Return [x, y] of the center of cell containing provided text 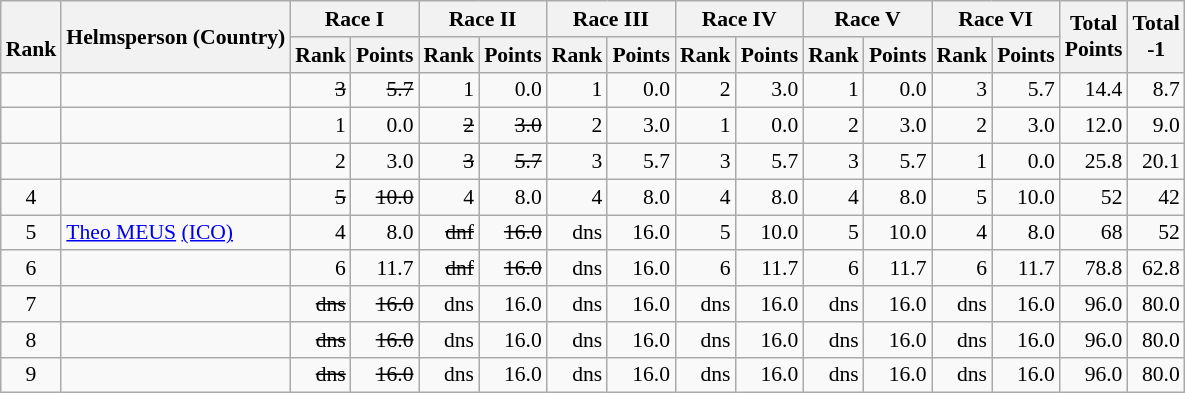
20.1 [1156, 162]
Race III [611, 19]
9 [32, 375]
7 [32, 304]
68 [1094, 233]
42 [1156, 197]
Race V [867, 19]
12.0 [1094, 126]
8.7 [1156, 90]
9.0 [1156, 126]
78.8 [1094, 269]
Total-1 [1156, 36]
25.8 [1094, 162]
Race I [354, 19]
Helmsperson (Country) [176, 36]
Total Points [1094, 36]
Theo MEUS (ICO) [176, 233]
62.8 [1156, 269]
14.4 [1094, 90]
Race II [483, 19]
Race IV [739, 19]
Race VI [996, 19]
8 [32, 340]
